Return (x, y) of the center of cell containing provided text 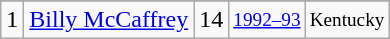
Billy McCaffrey (109, 20)
1992–93 (267, 20)
Kentucky (347, 20)
1 (12, 20)
14 (212, 20)
